From the cell containing the given text, extract its center point as [x, y] coordinate. 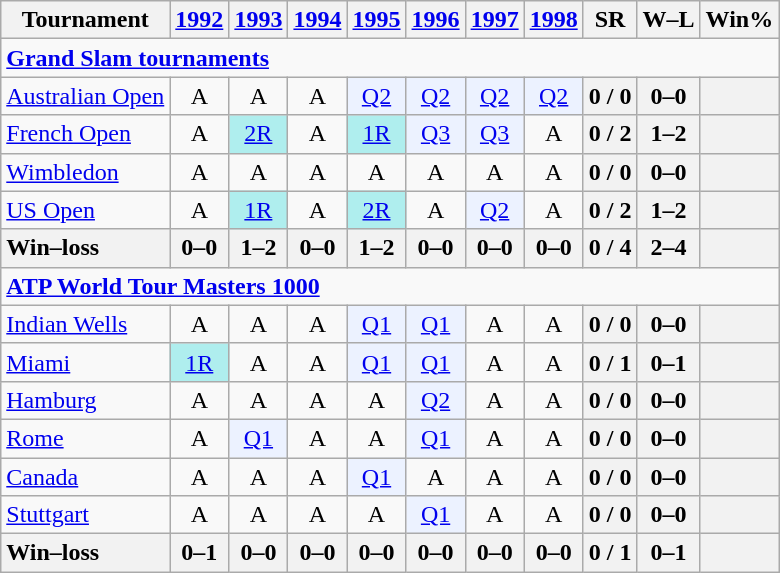
French Open [86, 134]
1997 [494, 20]
Canada [86, 477]
W–L [668, 20]
Rome [86, 438]
Indian Wells [86, 324]
1998 [554, 20]
Win% [740, 20]
1992 [200, 20]
Wimbledon [86, 172]
Australian Open [86, 96]
US Open [86, 210]
SR [610, 20]
1995 [376, 20]
Hamburg [86, 400]
2–4 [668, 248]
Grand Slam tournaments [390, 58]
1993 [258, 20]
Tournament [86, 20]
Miami [86, 362]
Stuttgart [86, 515]
ATP World Tour Masters 1000 [390, 286]
0 / 4 [610, 248]
1996 [436, 20]
1994 [318, 20]
